Locate the cell with the specified text and output its (X, Y) center coordinate. 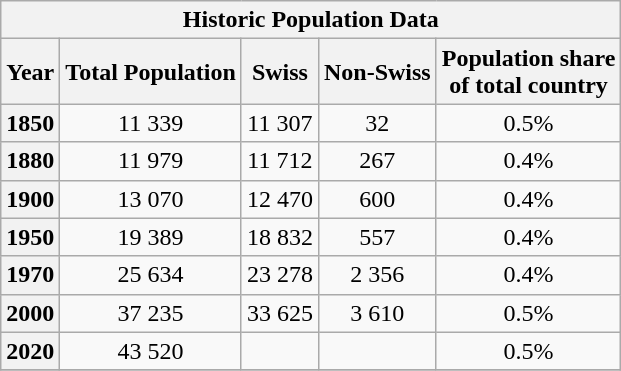
2020 (30, 351)
11 712 (280, 161)
Non-Swiss (377, 72)
13 070 (151, 199)
18 832 (280, 237)
19 389 (151, 237)
267 (377, 161)
Historic Population Data (311, 20)
11 979 (151, 161)
23 278 (280, 275)
557 (377, 237)
Total Population (151, 72)
2 356 (377, 275)
37 235 (151, 313)
1970 (30, 275)
33 625 (280, 313)
1900 (30, 199)
1950 (30, 237)
Swiss (280, 72)
43 520 (151, 351)
Population share of total country (528, 72)
1880 (30, 161)
11 307 (280, 123)
1850 (30, 123)
12 470 (280, 199)
Year (30, 72)
32 (377, 123)
2000 (30, 313)
11 339 (151, 123)
600 (377, 199)
25 634 (151, 275)
3 610 (377, 313)
